Capture the cell that displays the provided text and extract its [X, Y] central coordinate. 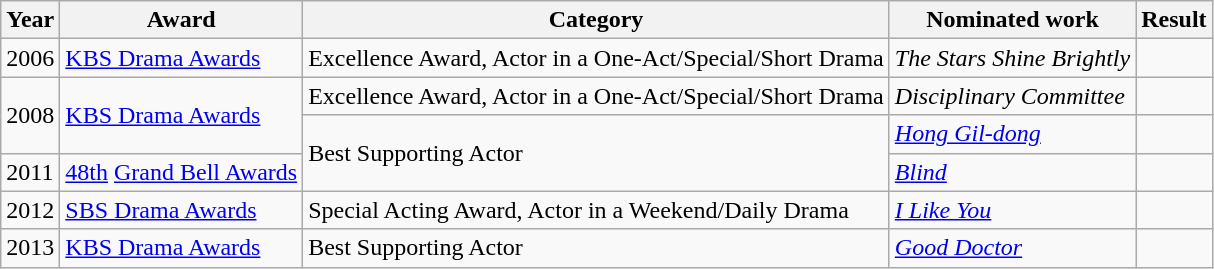
2013 [30, 248]
48th Grand Bell Awards [182, 172]
Result [1174, 20]
Year [30, 20]
2011 [30, 172]
2006 [30, 58]
Award [182, 20]
Special Acting Award, Actor in a Weekend/Daily Drama [596, 210]
Good Doctor [1012, 248]
Nominated work [1012, 20]
2008 [30, 115]
Blind [1012, 172]
Disciplinary Committee [1012, 96]
The Stars Shine Brightly [1012, 58]
Category [596, 20]
SBS Drama Awards [182, 210]
I Like You [1012, 210]
2012 [30, 210]
Hong Gil-dong [1012, 134]
